Identify which cell holds the provided text, then report its [x, y] central coordinate. 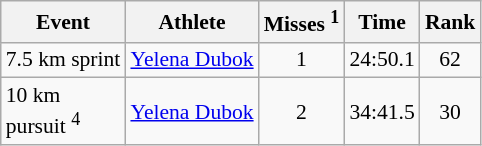
7.5 km sprint [64, 60]
Event [64, 22]
30 [450, 112]
10 km pursuit 4 [64, 112]
2 [302, 112]
1 [302, 60]
Athlete [192, 22]
Rank [450, 22]
24:50.1 [382, 60]
Misses 1 [302, 22]
34:41.5 [382, 112]
62 [450, 60]
Time [382, 22]
